Identify which cell holds the provided text, then report its [x, y] central coordinate. 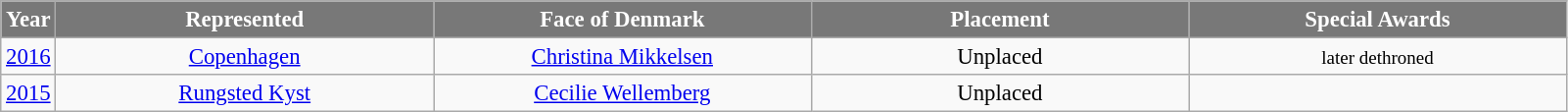
Copenhagen [245, 57]
2015 [28, 93]
Special Awards [1378, 20]
Year [28, 20]
later dethroned [1378, 57]
Cecilie Wellemberg [622, 93]
2016 [28, 57]
Represented [245, 20]
Face of Denmark [622, 20]
Rungsted Kyst [245, 93]
Placement [1000, 20]
Christina Mikkelsen [622, 57]
